Return [x, y] of the center of cell containing provided text 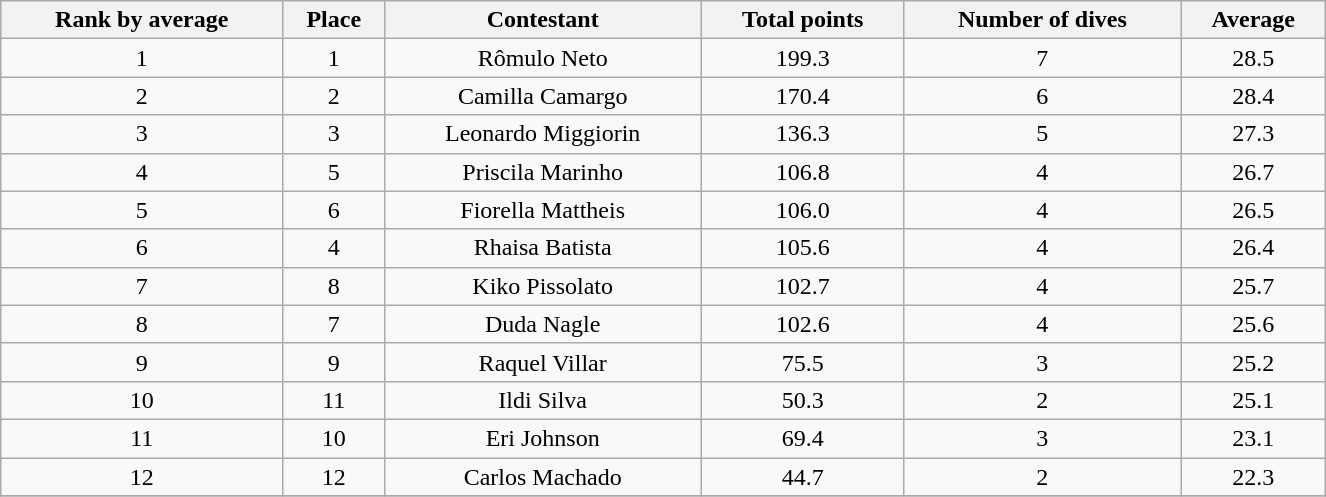
26.4 [1254, 248]
28.5 [1254, 58]
25.2 [1254, 362]
105.6 [802, 248]
75.5 [802, 362]
44.7 [802, 477]
136.3 [802, 134]
Priscila Marinho [542, 172]
25.7 [1254, 286]
Rank by average [142, 20]
Raquel Villar [542, 362]
27.3 [1254, 134]
Fiorella Mattheis [542, 210]
22.3 [1254, 477]
26.7 [1254, 172]
28.4 [1254, 96]
199.3 [802, 58]
Total points [802, 20]
Kiko Pissolato [542, 286]
Contestant [542, 20]
102.7 [802, 286]
23.1 [1254, 438]
50.3 [802, 400]
Duda Nagle [542, 324]
102.6 [802, 324]
Camilla Camargo [542, 96]
106.0 [802, 210]
Rômulo Neto [542, 58]
Place [334, 20]
Number of dives [1042, 20]
Carlos Machado [542, 477]
106.8 [802, 172]
26.5 [1254, 210]
Leonardo Miggiorin [542, 134]
25.1 [1254, 400]
Eri Johnson [542, 438]
69.4 [802, 438]
Average [1254, 20]
Ildi Silva [542, 400]
25.6 [1254, 324]
170.4 [802, 96]
Rhaisa Batista [542, 248]
